From the cell containing the given text, extract its center point as [X, Y] coordinate. 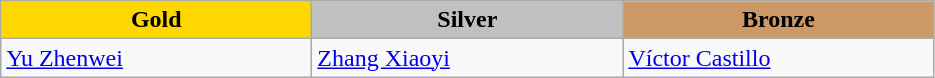
Silver [468, 20]
Bronze [778, 20]
Zhang Xiaoyi [468, 58]
Yu Zhenwei [156, 58]
Víctor Castillo [778, 58]
Gold [156, 20]
